Output the (X, Y) coordinate of the center of the cell containing the given text.  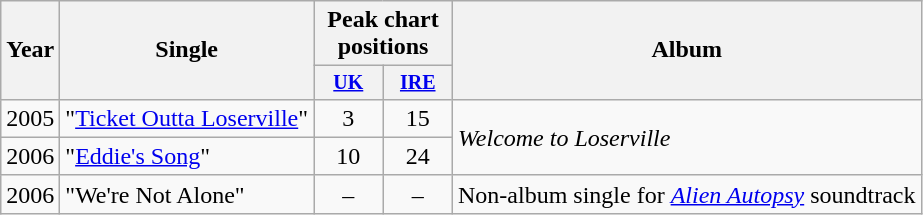
15 (418, 118)
Single (187, 50)
"Ticket Outta Loserville" (187, 118)
10 (348, 156)
24 (418, 156)
UK (348, 82)
3 (348, 118)
Non-album single for Alien Autopsy soundtrack (686, 194)
Year (30, 50)
2005 (30, 118)
Welcome to Loserville (686, 137)
Album (686, 50)
IRE (418, 82)
"We're Not Alone" (187, 194)
"Eddie's Song" (187, 156)
Peak chart positions (384, 34)
